Find where the given text appears and provide that cell's center as [x, y] coordinate. 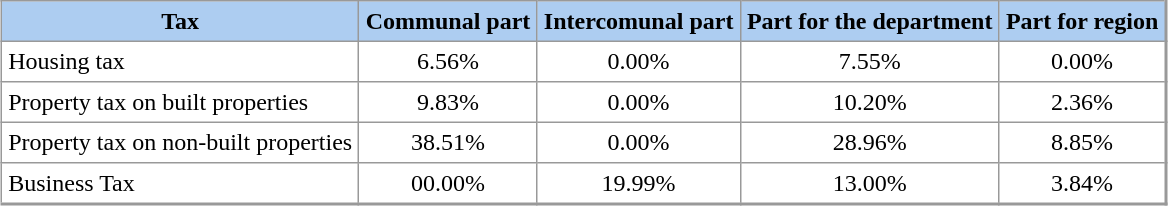
Property tax on built properties [180, 102]
38.51% [448, 142]
7.55% [870, 61]
13.00% [870, 184]
8.85% [1082, 142]
Part for region [1082, 21]
Communal part [448, 21]
Intercomunal part [638, 21]
Business Tax [180, 184]
9.83% [448, 102]
Property tax on non-built properties [180, 142]
Housing tax [180, 61]
10.20% [870, 102]
00.00% [448, 184]
19.99% [638, 184]
2.36% [1082, 102]
28.96% [870, 142]
6.56% [448, 61]
Part for the department [870, 21]
Tax [180, 21]
3.84% [1082, 184]
